Return the (x, y) coordinate for the center point of the cell that contains the specified text.  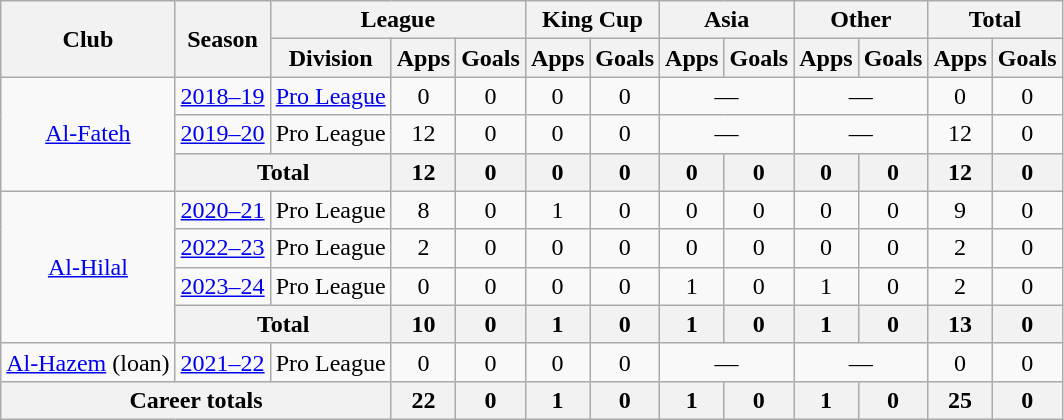
Al-Fateh (88, 134)
8 (423, 210)
13 (960, 324)
10 (423, 324)
2019–20 (222, 134)
25 (960, 400)
2018–19 (222, 96)
2022–23 (222, 248)
Other (861, 20)
Division (330, 58)
2021–22 (222, 362)
9 (960, 210)
King Cup (592, 20)
2020–21 (222, 210)
Asia (727, 20)
2023–24 (222, 286)
22 (423, 400)
Season (222, 39)
Al-Hilal (88, 267)
Al-Hazem (loan) (88, 362)
League (398, 20)
Club (88, 39)
Career totals (196, 400)
